Return (x, y) of the center of cell containing provided text 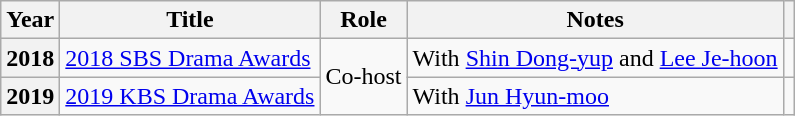
2018 SBS Drama Awards (190, 58)
With Jun Hyun-moo (595, 96)
2019 (30, 96)
With Shin Dong-yup and Lee Je-hoon (595, 58)
Notes (595, 20)
Title (190, 20)
2019 KBS Drama Awards (190, 96)
Year (30, 20)
Co-host (364, 77)
Role (364, 20)
2018 (30, 58)
